Pinpoint the cell where the given text exists, returning its [x, y] midpoint coordinate. 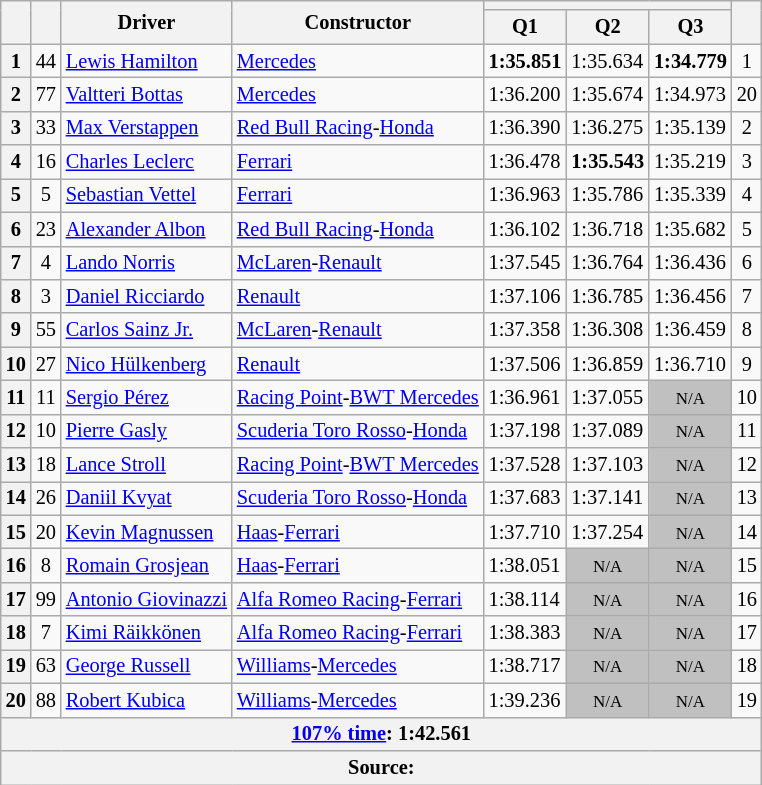
1:37.089 [608, 431]
1:36.963 [526, 195]
1:35.682 [690, 229]
1:35.786 [608, 195]
1:37.055 [608, 397]
77 [46, 94]
Alexander Albon [146, 229]
1:37.106 [526, 296]
Valtteri Bottas [146, 94]
1:36.459 [690, 330]
88 [46, 700]
Robert Kubica [146, 700]
1:37.528 [526, 465]
Lewis Hamilton [146, 61]
44 [46, 61]
Kevin Magnussen [146, 532]
1:34.973 [690, 94]
Charles Leclerc [146, 162]
1:36.102 [526, 229]
Driver [146, 22]
1:36.456 [690, 296]
Sebastian Vettel [146, 195]
Carlos Sainz Jr. [146, 330]
1:36.390 [526, 128]
1:38.114 [526, 599]
1:35.543 [608, 162]
Q3 [690, 27]
Constructor [358, 22]
1:35.674 [608, 94]
Kimi Räikkönen [146, 633]
1:36.710 [690, 364]
1:35.339 [690, 195]
Q1 [526, 27]
1:36.308 [608, 330]
1:37.141 [608, 498]
1:37.683 [526, 498]
1:36.275 [608, 128]
1:38.051 [526, 565]
Sergio Pérez [146, 397]
1:36.478 [526, 162]
27 [46, 364]
Antonio Giovinazzi [146, 599]
1:35.139 [690, 128]
1:35.634 [608, 61]
1:37.506 [526, 364]
Lando Norris [146, 263]
26 [46, 498]
George Russell [146, 666]
Pierre Gasly [146, 431]
107% time: 1:42.561 [382, 734]
Q2 [608, 27]
1:37.358 [526, 330]
Source: [382, 767]
1:34.779 [690, 61]
1:36.961 [526, 397]
Max Verstappen [146, 128]
1:37.710 [526, 532]
1:35.851 [526, 61]
1:38.383 [526, 633]
1:37.254 [608, 532]
1:36.718 [608, 229]
55 [46, 330]
1:38.717 [526, 666]
1:37.103 [608, 465]
Romain Grosjean [146, 565]
1:36.436 [690, 263]
1:37.198 [526, 431]
Lance Stroll [146, 465]
Nico Hülkenberg [146, 364]
Daniil Kvyat [146, 498]
1:35.219 [690, 162]
1:39.236 [526, 700]
99 [46, 599]
23 [46, 229]
1:36.200 [526, 94]
Daniel Ricciardo [146, 296]
33 [46, 128]
1:36.764 [608, 263]
1:36.785 [608, 296]
1:37.545 [526, 263]
1:36.859 [608, 364]
63 [46, 666]
